Output the (X, Y) coordinate of the center of the cell containing the given text.  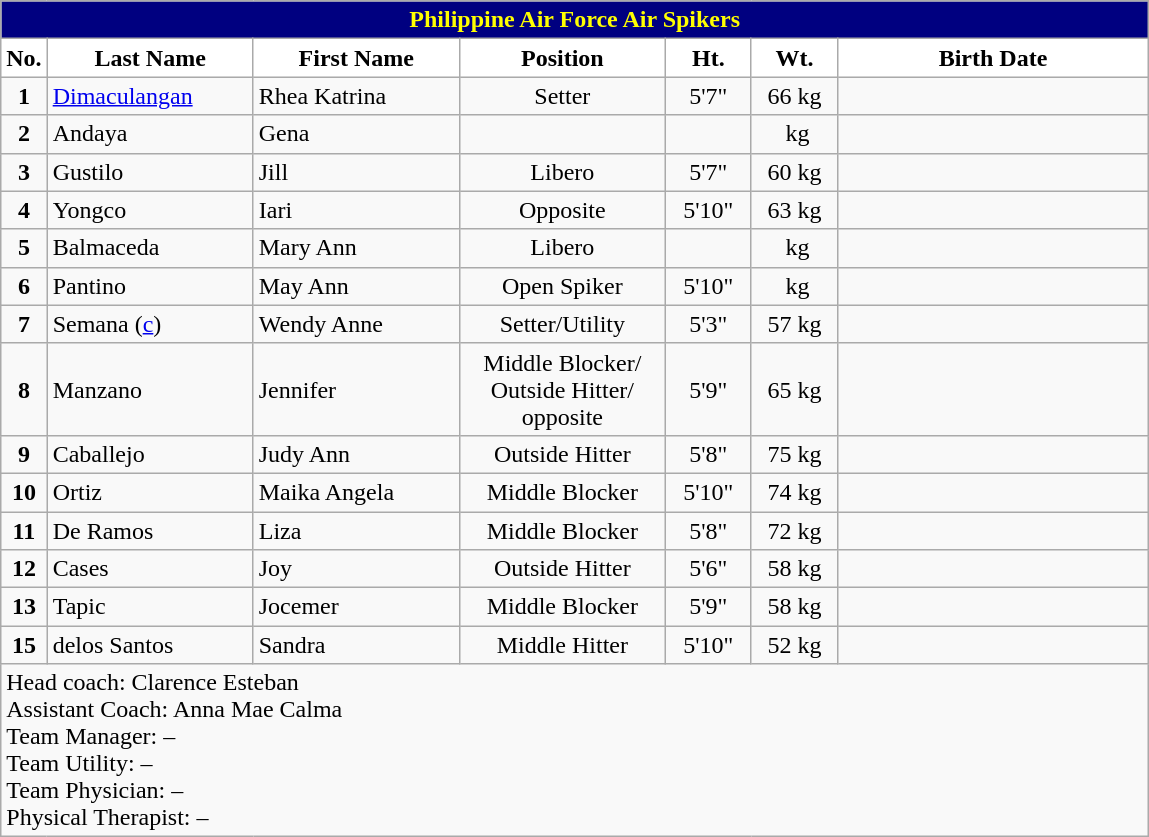
75 kg (794, 454)
5'3" (708, 324)
Maika Angela (356, 492)
2 (24, 134)
Balmaceda (150, 248)
Tapic (150, 607)
72 kg (794, 531)
Setter (562, 96)
Gustilo (150, 172)
Rhea Katrina (356, 96)
Caballejo (150, 454)
5 (24, 248)
Semana (c) (150, 324)
Jennifer (356, 389)
Jill (356, 172)
Sandra (356, 645)
63 kg (794, 210)
delos Santos (150, 645)
74 kg (794, 492)
Wendy Anne (356, 324)
Head coach: Clarence Esteban Assistant Coach: Anna Mae Calma Team Manager: – Team Utility: – Team Physician: – Physical Therapist: – (575, 750)
Open Spiker (562, 286)
Yongco (150, 210)
Last Name (150, 58)
May Ann (356, 286)
60 kg (794, 172)
Cases (150, 569)
3 (24, 172)
Position (562, 58)
Ht. (708, 58)
Setter/Utility (562, 324)
Middle Blocker/ Outside Hitter/ opposite (562, 389)
5'6" (708, 569)
Wt. (794, 58)
Joy (356, 569)
Philippine Air Force Air Spikers (575, 20)
Gena (356, 134)
Opposite (562, 210)
First Name (356, 58)
Mary Ann (356, 248)
Middle Hitter (562, 645)
De Ramos (150, 531)
No. (24, 58)
10 (24, 492)
Pantino (150, 286)
Judy Ann (356, 454)
Ortiz (150, 492)
Dimaculangan (150, 96)
8 (24, 389)
12 (24, 569)
4 (24, 210)
Andaya (150, 134)
9 (24, 454)
65 kg (794, 389)
13 (24, 607)
52 kg (794, 645)
Manzano (150, 389)
Birth Date (992, 58)
Jocemer (356, 607)
Iari (356, 210)
57 kg (794, 324)
66 kg (794, 96)
6 (24, 286)
11 (24, 531)
Liza (356, 531)
1 (24, 96)
7 (24, 324)
15 (24, 645)
